Locate the cell with the specified text and output its [x, y] center coordinate. 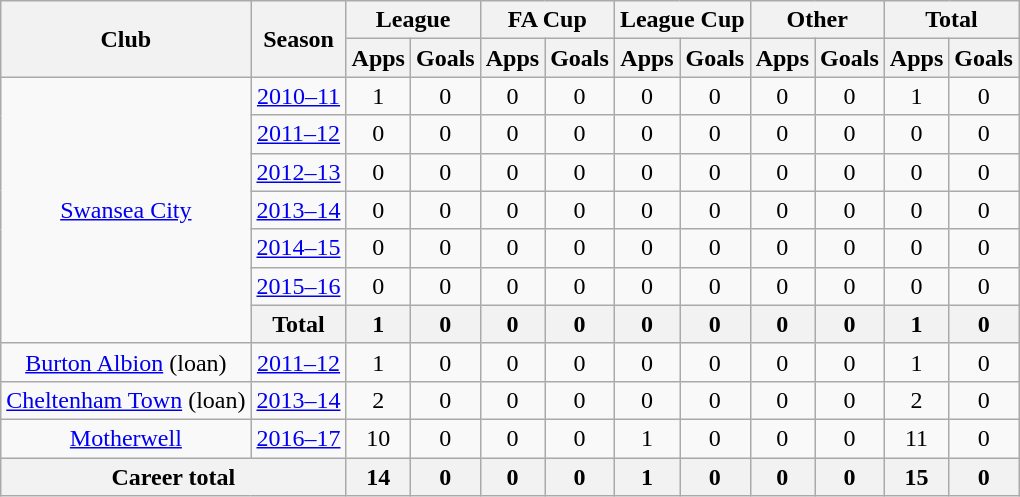
2012–13 [298, 172]
League Cup [682, 20]
Club [126, 39]
Cheltenham Town (loan) [126, 400]
FA Cup [547, 20]
Burton Albion (loan) [126, 362]
Other [817, 20]
11 [916, 438]
2015–16 [298, 286]
Motherwell [126, 438]
Season [298, 39]
2014–15 [298, 248]
Swansea City [126, 210]
14 [378, 477]
15 [916, 477]
10 [378, 438]
2016–17 [298, 438]
2010–11 [298, 96]
Career total [174, 477]
League [413, 20]
